Detect which cell encompasses the target text, then output its (x, y) center coordinate. 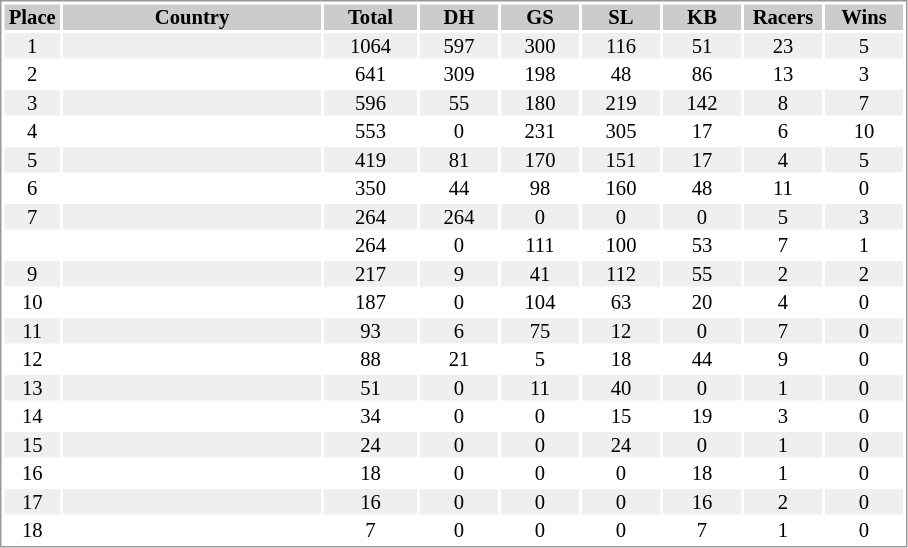
Racers (783, 17)
Wins (864, 17)
187 (370, 303)
217 (370, 274)
112 (621, 274)
40 (621, 388)
86 (702, 75)
19 (702, 417)
DH (459, 17)
21 (459, 359)
170 (540, 160)
34 (370, 417)
151 (621, 160)
180 (540, 103)
305 (621, 131)
553 (370, 131)
104 (540, 303)
81 (459, 160)
SL (621, 17)
98 (540, 189)
597 (459, 46)
300 (540, 46)
20 (702, 303)
63 (621, 303)
88 (370, 359)
198 (540, 75)
350 (370, 189)
231 (540, 131)
641 (370, 75)
75 (540, 331)
23 (783, 46)
111 (540, 245)
53 (702, 245)
41 (540, 274)
596 (370, 103)
219 (621, 103)
14 (32, 417)
93 (370, 331)
160 (621, 189)
1064 (370, 46)
Total (370, 17)
116 (621, 46)
419 (370, 160)
142 (702, 103)
309 (459, 75)
Country (192, 17)
KB (702, 17)
Place (32, 17)
GS (540, 17)
8 (783, 103)
100 (621, 245)
